Capture the cell that displays the provided text and extract its [X, Y] central coordinate. 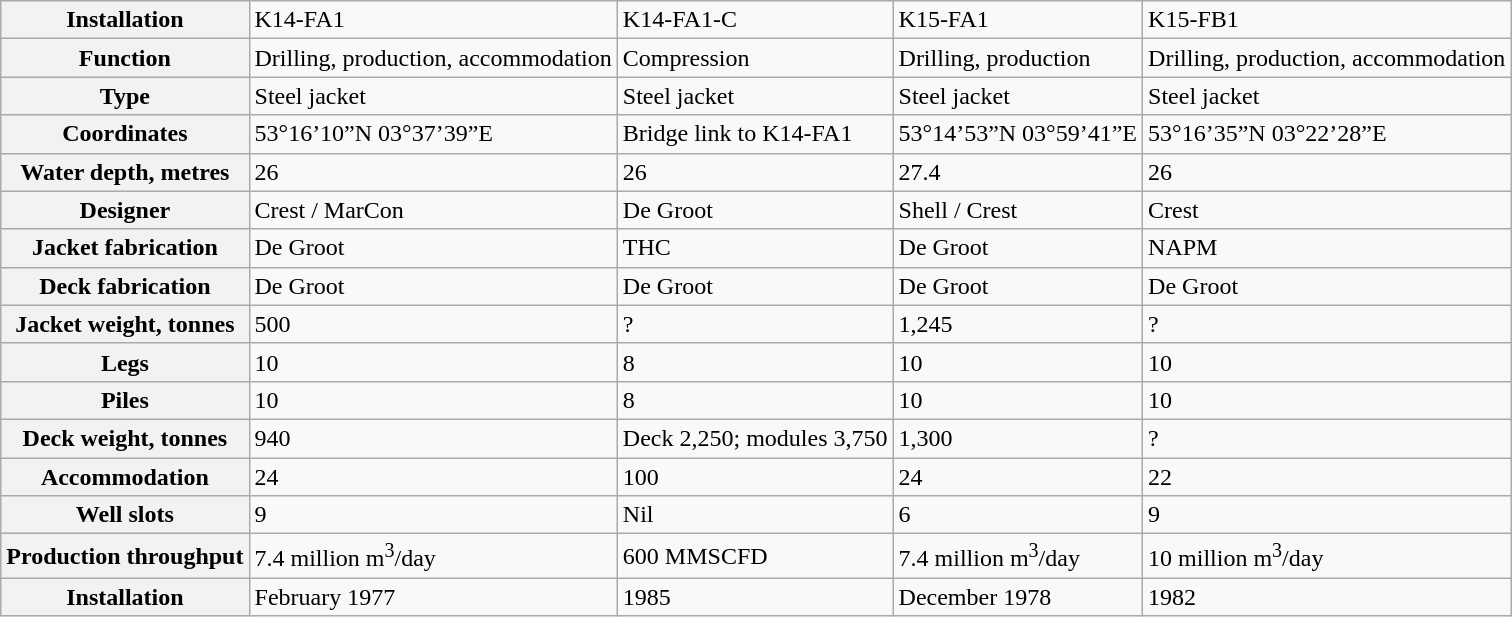
K15-FB1 [1327, 20]
Deck fabrication [125, 286]
53°14’53”N 03°59’41”E [1018, 134]
500 [433, 324]
Deck 2,250; modules 3,750 [755, 438]
December 1978 [1018, 597]
53°16’10”N 03°37’39”E [433, 134]
600 MMSCFD [755, 556]
Drilling, production [1018, 58]
Well slots [125, 515]
Piles [125, 400]
K14-FA1 [433, 20]
THC [755, 248]
K14-FA1-C [755, 20]
February 1977 [433, 597]
Deck weight, tonnes [125, 438]
Shell / Crest [1018, 210]
940 [433, 438]
27.4 [1018, 172]
Bridge link to K14-FA1 [755, 134]
Type [125, 96]
Legs [125, 362]
1985 [755, 597]
6 [1018, 515]
1,300 [1018, 438]
10 million m3/day [1327, 556]
Compression [755, 58]
1,245 [1018, 324]
Coordinates [125, 134]
Jacket weight, tonnes [125, 324]
Function [125, 58]
Accommodation [125, 477]
Water depth, metres [125, 172]
22 [1327, 477]
1982 [1327, 597]
Crest / MarCon [433, 210]
Designer [125, 210]
100 [755, 477]
Production throughput [125, 556]
Jacket fabrication [125, 248]
NAPM [1327, 248]
K15-FA1 [1018, 20]
53°16’35”N 03°22’28”E [1327, 134]
Nil [755, 515]
Crest [1327, 210]
